Find where the given text appears and provide that cell's center as (x, y) coordinate. 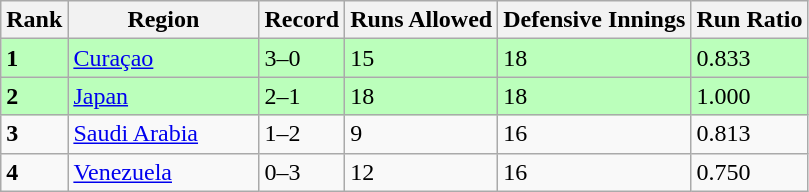
1 (34, 58)
0.750 (750, 172)
15 (422, 58)
3 (34, 134)
Venezuela (164, 172)
Defensive Innings (594, 20)
Curaçao (164, 58)
Rank (34, 20)
Saudi Arabia (164, 134)
Record (302, 20)
Region (164, 20)
9 (422, 134)
0.813 (750, 134)
12 (422, 172)
0–3 (302, 172)
3–0 (302, 58)
Japan (164, 96)
2 (34, 96)
0.833 (750, 58)
Runs Allowed (422, 20)
1–2 (302, 134)
2–1 (302, 96)
1.000 (750, 96)
4 (34, 172)
Run Ratio (750, 20)
